Return [x, y] of the center of cell containing provided text 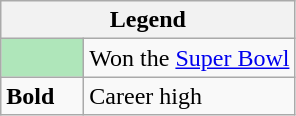
Career high [190, 96]
Won the Super Bowl [190, 58]
Bold [42, 96]
Legend [148, 20]
